Scan for the cell matching the given text and deliver its [X, Y] coordinate at center. 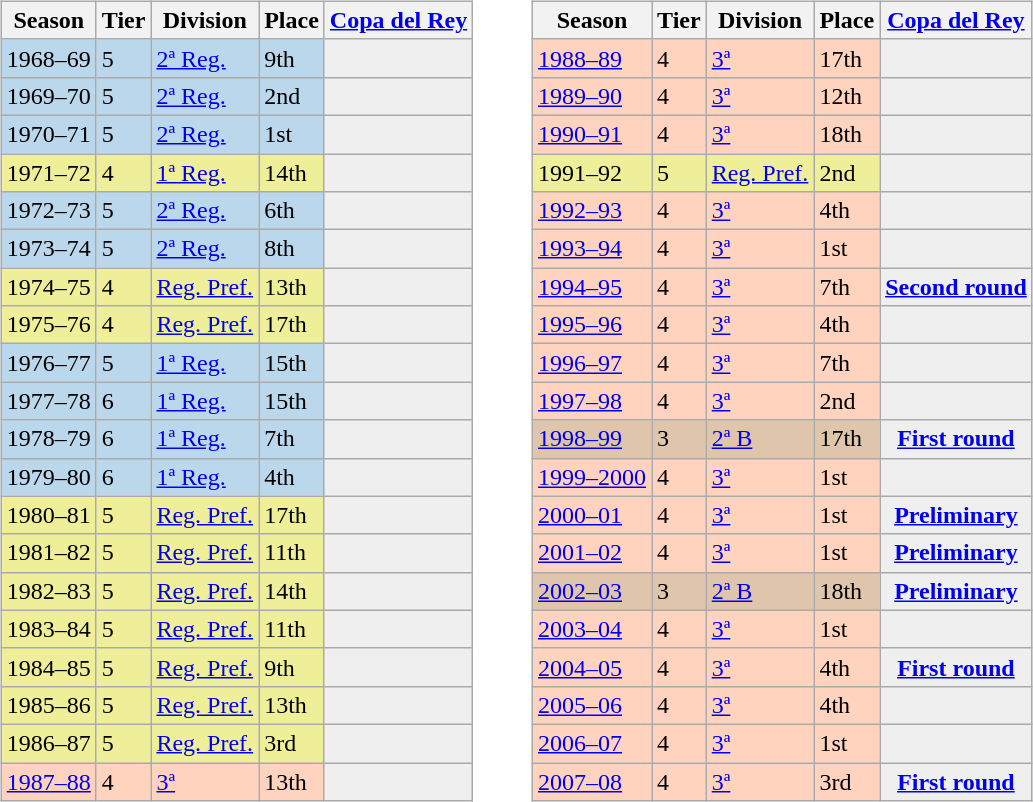
1990–91 [592, 134]
1993–94 [592, 249]
1968–69 [48, 58]
1969–70 [48, 96]
1981–82 [48, 553]
1989–90 [592, 96]
1973–74 [48, 249]
1974–75 [48, 287]
1972–73 [48, 211]
2006–07 [592, 743]
1979–80 [48, 477]
1992–93 [592, 211]
1975–76 [48, 325]
1982–83 [48, 591]
1976–77 [48, 363]
2005–06 [592, 705]
1987–88 [48, 781]
1994–95 [592, 287]
1985–86 [48, 705]
1971–72 [48, 173]
1983–84 [48, 629]
1977–78 [48, 401]
1996–97 [592, 363]
2002–03 [592, 591]
1995–96 [592, 325]
1986–87 [48, 743]
1970–71 [48, 134]
12th [847, 96]
2003–04 [592, 629]
1978–79 [48, 439]
1984–85 [48, 667]
1991–92 [592, 173]
2001–02 [592, 553]
Second round [956, 287]
6th [292, 211]
8th [292, 249]
2004–05 [592, 667]
1988–89 [592, 58]
2007–08 [592, 781]
1999–2000 [592, 477]
1997–98 [592, 401]
2000–01 [592, 515]
1998–99 [592, 439]
1980–81 [48, 515]
